Find where the given text appears and provide that cell's center as [x, y] coordinate. 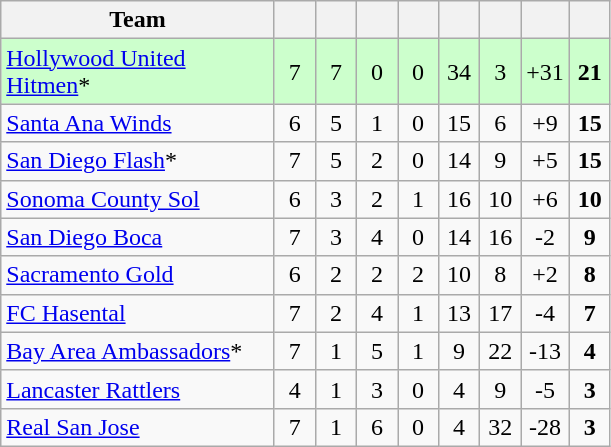
-13 [546, 351]
+6 [546, 199]
Santa Ana Winds [138, 123]
32 [500, 427]
San Diego Boca [138, 237]
+2 [546, 275]
FC Hasental [138, 313]
Hollywood United Hitmen* [138, 72]
-28 [546, 427]
21 [590, 72]
17 [500, 313]
13 [460, 313]
34 [460, 72]
Team [138, 20]
Lancaster Rattlers [138, 389]
+31 [546, 72]
San Diego Flash* [138, 161]
-2 [546, 237]
+5 [546, 161]
+9 [546, 123]
-4 [546, 313]
Bay Area Ambassadors* [138, 351]
Sacramento Gold [138, 275]
22 [500, 351]
Sonoma County Sol [138, 199]
-5 [546, 389]
Real San Jose [138, 427]
